Locate the cell with the specified text and output its [x, y] center coordinate. 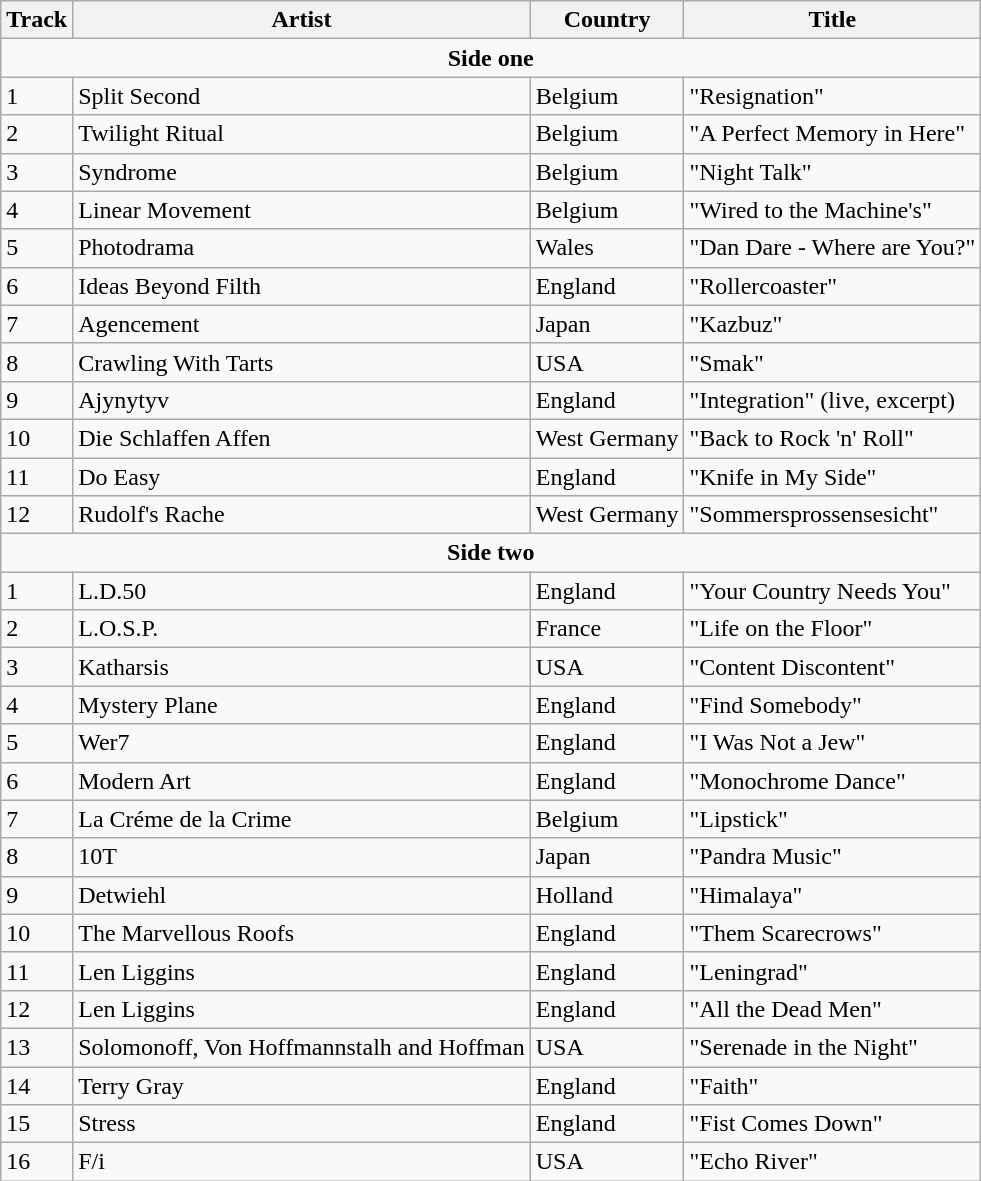
"Knife in My Side" [832, 477]
"Dan Dare - Where are You?" [832, 248]
L.O.S.P. [302, 629]
"Fist Comes Down" [832, 1124]
13 [37, 1047]
Wer7 [302, 743]
Ajynytyv [302, 400]
Modern Art [302, 781]
"Rollercoaster" [832, 286]
"Wired to the Machine's" [832, 210]
"Smak" [832, 362]
"Himalaya" [832, 895]
Agencement [302, 324]
"Your Country Needs You" [832, 591]
10T [302, 857]
"Sommersprossensesicht" [832, 515]
Detwiehl [302, 895]
Ideas Beyond Filth [302, 286]
"Them Scarecrows" [832, 933]
"Back to Rock 'n' Roll" [832, 438]
F/i [302, 1162]
Artist [302, 20]
"All the Dead Men" [832, 1009]
La Créme de la Crime [302, 819]
Die Schlaffen Affen [302, 438]
Photodrama [302, 248]
"Lipstick" [832, 819]
"Resignation" [832, 96]
"Life on the Floor" [832, 629]
"Night Talk" [832, 172]
Country [607, 20]
16 [37, 1162]
Holland [607, 895]
Mystery Plane [302, 705]
France [607, 629]
Do Easy [302, 477]
Linear Movement [302, 210]
15 [37, 1124]
14 [37, 1085]
L.D.50 [302, 591]
Side two [491, 553]
Syndrome [302, 172]
Stress [302, 1124]
"Faith" [832, 1085]
Title [832, 20]
Wales [607, 248]
Side one [491, 58]
Crawling With Tarts [302, 362]
"Monochrome Dance" [832, 781]
Rudolf's Rache [302, 515]
"Pandra Music" [832, 857]
"Integration" (live, excerpt) [832, 400]
"Find Somebody" [832, 705]
Twilight Ritual [302, 134]
Katharsis [302, 667]
Solomonoff, Von Hoffmannstalh and Hoffman [302, 1047]
"Serenade in the Night" [832, 1047]
"I Was Not a Jew" [832, 743]
"Echo River" [832, 1162]
"Content Discontent" [832, 667]
The Marvellous Roofs [302, 933]
Track [37, 20]
Split Second [302, 96]
"A Perfect Memory in Here" [832, 134]
"Kazbuz" [832, 324]
"Leningrad" [832, 971]
Terry Gray [302, 1085]
